Provide the (x, y) coordinate of the cell's center where the given text is located.  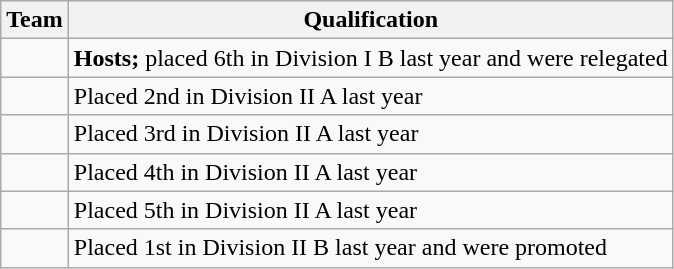
Placed 5th in Division II A last year (370, 210)
Placed 1st in Division II B last year and were promoted (370, 248)
Placed 3rd in Division II A last year (370, 134)
Team (35, 20)
Placed 2nd in Division II A last year (370, 96)
Placed 4th in Division II A last year (370, 172)
Qualification (370, 20)
Hosts; placed 6th in Division I B last year and were relegated (370, 58)
